Pinpoint the cell where the given text exists, returning its (X, Y) midpoint coordinate. 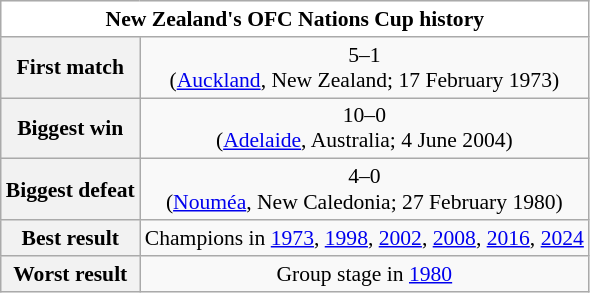
Group stage in 1980 (364, 274)
New Zealand's OFC Nations Cup history (295, 19)
4–0 (Nouméa, New Caledonia; 27 February 1980) (364, 190)
Best result (70, 238)
Worst result (70, 274)
First match (70, 68)
Champions in 1973, 1998, 2002, 2008, 2016, 2024 (364, 238)
5–1 (Auckland, New Zealand; 17 February 1973) (364, 68)
Biggest win (70, 128)
10–0 (Adelaide, Australia; 4 June 2004) (364, 128)
Biggest defeat (70, 190)
